Identify which cell holds the provided text, then report its [x, y] central coordinate. 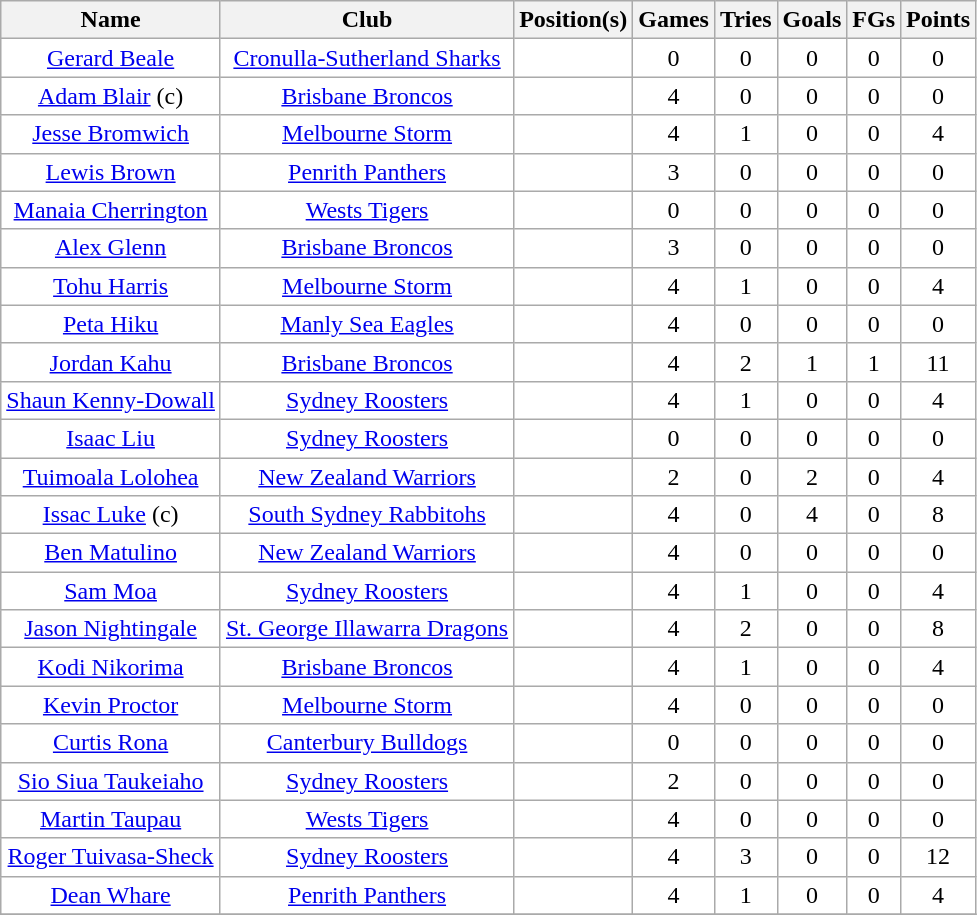
Lewis Brown [111, 172]
Jordan Kahu [111, 362]
Jesse Bromwich [111, 134]
Points [938, 20]
12 [938, 857]
Manly Sea Eagles [366, 324]
Isaac Liu [111, 438]
Sio Siua Taukeiaho [111, 781]
Shaun Kenny-Dowall [111, 400]
Tohu Harris [111, 286]
Peta Hiku [111, 324]
11 [938, 362]
Ben Matulino [111, 553]
Tuimoala Lolohea [111, 477]
Name [111, 20]
South Sydney Rabbitohs [366, 515]
Club [366, 20]
St. George Illawarra Dragons [366, 629]
Roger Tuivasa-Sheck [111, 857]
Games [674, 20]
Jason Nightingale [111, 629]
Position(s) [574, 20]
Cronulla-Sutherland Sharks [366, 58]
Canterbury Bulldogs [366, 743]
Martin Taupau [111, 819]
Curtis Rona [111, 743]
Kevin Proctor [111, 705]
Issac Luke (c) [111, 515]
Sam Moa [111, 591]
Manaia Cherrington [111, 210]
FGs [874, 20]
Alex Glenn [111, 248]
Kodi Nikorima [111, 667]
Dean Whare [111, 895]
Adam Blair (c) [111, 96]
Tries [746, 20]
Goals [812, 20]
Gerard Beale [111, 58]
